Search for the cell housing the specified text and yield its (x, y) center coordinate. 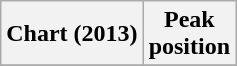
Peakposition (189, 34)
Chart (2013) (72, 34)
